Scan for the cell matching the given text and deliver its [X, Y] coordinate at center. 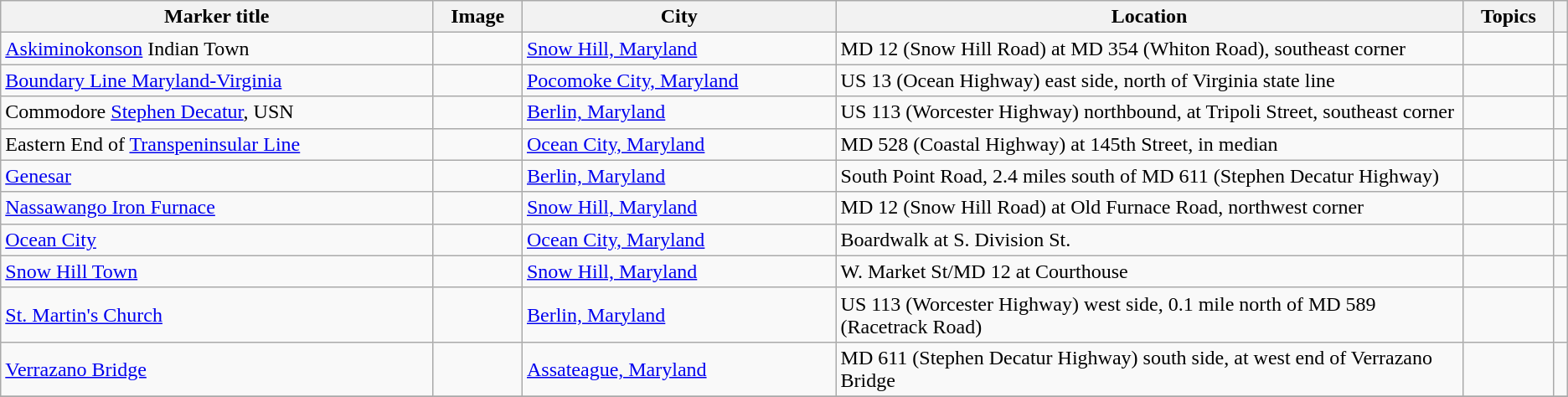
Verrazano Bridge [217, 369]
MD 611 (Stephen Decatur Highway) south side, at west end of Verrazano Bridge [1149, 369]
MD 12 (Snow Hill Road) at Old Furnace Road, northwest corner [1149, 208]
Nassawango Iron Furnace [217, 208]
Boundary Line Maryland-Virginia [217, 80]
Assateague, Maryland [678, 369]
Snow Hill Town [217, 271]
South Point Road, 2.4 miles south of MD 611 (Stephen Decatur Highway) [1149, 176]
Image [477, 17]
US 13 (Ocean Highway) east side, north of Virginia state line [1149, 80]
Eastern End of Transpeninsular Line [217, 144]
St. Martin's Church [217, 315]
W. Market St/MD 12 at Courthouse [1149, 271]
US 113 (Worcester Highway) west side, 0.1 mile north of MD 589 (Racetrack Road) [1149, 315]
City [678, 17]
US 113 (Worcester Highway) northbound, at Tripoli Street, southeast corner [1149, 112]
Commodore Stephen Decatur, USN [217, 112]
Genesar [217, 176]
Pocomoke City, Maryland [678, 80]
Topics [1508, 17]
Askiminokonson Indian Town [217, 49]
Ocean City [217, 240]
Boardwalk at S. Division St. [1149, 240]
Marker title [217, 17]
MD 528 (Coastal Highway) at 145th Street, in median [1149, 144]
MD 12 (Snow Hill Road) at MD 354 (Whiton Road), southeast corner [1149, 49]
Location [1149, 17]
